Capture the cell that displays the provided text and extract its [x, y] central coordinate. 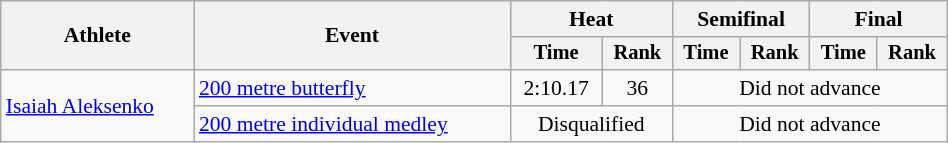
Final [878, 19]
2:10.17 [556, 88]
Disqualified [591, 124]
200 metre butterfly [352, 88]
36 [637, 88]
200 metre individual medley [352, 124]
Heat [591, 19]
Semifinal [740, 19]
Event [352, 36]
Isaiah Aleksenko [98, 106]
Athlete [98, 36]
